Return the (X, Y) coordinate for the center point of the cell that contains the specified text.  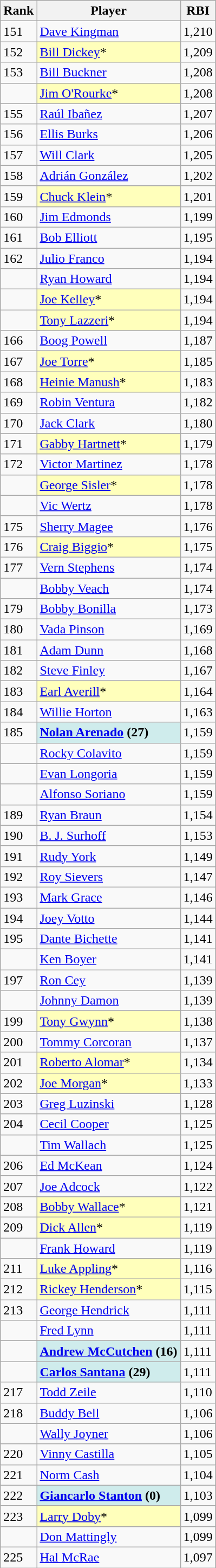
Steve Finley (108, 671)
152 (18, 52)
1,201 (198, 196)
1,133 (198, 1083)
Larry Doby* (108, 1516)
189 (18, 815)
211 (18, 1269)
162 (18, 258)
Jim O'Rourke* (108, 93)
1,097 (198, 1557)
Player (108, 11)
171 (18, 444)
169 (18, 403)
Julio Franco (108, 258)
Robin Ventura (108, 403)
Buddy Bell (108, 1413)
Will Clark (108, 155)
179 (18, 609)
202 (18, 1083)
1,187 (198, 341)
175 (18, 526)
Luke Appling* (108, 1269)
1,103 (198, 1495)
Tony Gwynn* (108, 1021)
Sherry Magee (108, 526)
Raúl Ibañez (108, 114)
225 (18, 1557)
166 (18, 341)
Roy Sievers (108, 877)
Gabby Hartnett* (108, 444)
1,173 (198, 609)
Earl Averill* (108, 691)
159 (18, 196)
Bob Elliott (108, 237)
Willie Horton (108, 712)
George Sisler* (108, 485)
1,121 (198, 1207)
Craig Biggio* (108, 547)
1,110 (198, 1392)
213 (18, 1310)
158 (18, 176)
Joe Morgan* (108, 1083)
1,179 (198, 444)
Adam Dunn (108, 650)
160 (18, 217)
Tommy Corcoran (108, 1042)
Norm Cash (108, 1475)
1,209 (198, 52)
217 (18, 1392)
1,202 (198, 176)
1,138 (198, 1021)
1,199 (198, 217)
1,195 (198, 237)
Ryan Braun (108, 815)
1,185 (198, 361)
Ron Cey (108, 980)
220 (18, 1454)
Bobby Wallace* (108, 1207)
Boog Powell (108, 341)
172 (18, 464)
Bill Dickey* (108, 52)
Vern Stephens (108, 567)
Ed McKean (108, 1165)
1,168 (198, 650)
201 (18, 1062)
Tony Lazzeri* (108, 320)
Bobby Bonilla (108, 609)
Adrián González (108, 176)
1,163 (198, 712)
209 (18, 1227)
Fred Lynn (108, 1331)
Dick Allen* (108, 1227)
194 (18, 918)
157 (18, 155)
200 (18, 1042)
Hal McRae (108, 1557)
181 (18, 650)
1,116 (198, 1269)
Todd Zeile (108, 1392)
192 (18, 877)
Vic Wertz (108, 506)
B. J. Surhoff (108, 835)
Giancarlo Stanton (0) (108, 1495)
1,153 (198, 835)
151 (18, 31)
Alfonso Soriano (108, 794)
Dave Kingman (108, 31)
1,207 (198, 114)
Nolan Arenado (27) (108, 733)
1,144 (198, 918)
Johnny Damon (108, 1001)
161 (18, 237)
218 (18, 1413)
Rickey Henderson* (108, 1290)
Andrew McCutchen (16) (108, 1351)
Rocky Colavito (108, 753)
1,124 (198, 1165)
Bill Buckner (108, 73)
223 (18, 1516)
Don Mattingly (108, 1537)
185 (18, 733)
1,183 (198, 382)
193 (18, 897)
1,137 (198, 1042)
RBI (198, 11)
1,169 (198, 630)
Vada Pinson (108, 630)
170 (18, 423)
Joey Votto (108, 918)
191 (18, 856)
168 (18, 382)
1,154 (198, 815)
153 (18, 73)
Bobby Veach (108, 588)
Dante Bichette (108, 939)
222 (18, 1495)
1,105 (198, 1454)
177 (18, 567)
Heinie Manush* (108, 382)
Joe Torre* (108, 361)
Ellis Burks (108, 134)
1,147 (198, 877)
Carlos Santana (29) (108, 1372)
184 (18, 712)
1,134 (198, 1062)
176 (18, 547)
197 (18, 980)
180 (18, 630)
Frank Howard (108, 1248)
Rank (18, 11)
1,146 (198, 897)
Rudy York (108, 856)
1,205 (198, 155)
1,182 (198, 403)
155 (18, 114)
Ken Boyer (108, 960)
Ryan Howard (108, 279)
182 (18, 671)
Victor Martinez (108, 464)
Evan Longoria (108, 774)
199 (18, 1021)
1,175 (198, 547)
Chuck Klein* (108, 196)
Jim Edmonds (108, 217)
1,210 (198, 31)
195 (18, 939)
Wally Joyner (108, 1434)
1,164 (198, 691)
203 (18, 1104)
1,122 (198, 1186)
Vinny Castilla (108, 1454)
207 (18, 1186)
1,176 (198, 526)
Mark Grace (108, 897)
1,115 (198, 1290)
Joe Adcock (108, 1186)
1,206 (198, 134)
208 (18, 1207)
156 (18, 134)
Jack Clark (108, 423)
221 (18, 1475)
204 (18, 1124)
Joe Kelley* (108, 300)
206 (18, 1165)
1,104 (198, 1475)
190 (18, 835)
Roberto Alomar* (108, 1062)
1,149 (198, 856)
Cecil Cooper (108, 1124)
1,180 (198, 423)
183 (18, 691)
1,128 (198, 1104)
Tim Wallach (108, 1145)
Greg Luzinski (108, 1104)
1,167 (198, 671)
167 (18, 361)
George Hendrick (108, 1310)
212 (18, 1290)
